Detect which cell encompasses the target text, then output its (x, y) center coordinate. 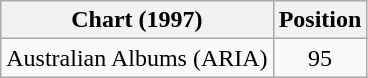
Position (320, 20)
Chart (1997) (137, 20)
Australian Albums (ARIA) (137, 58)
95 (320, 58)
